Extract the (X, Y) coordinate from the center of the cell holding the provided text.  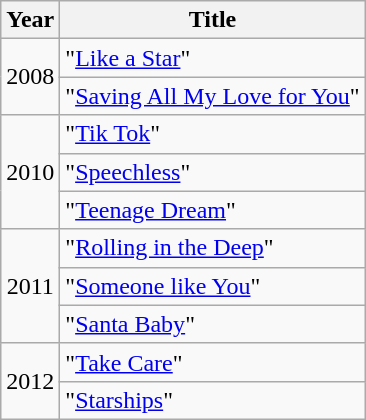
Title (212, 20)
"Starships" (212, 400)
"Like a Star" (212, 58)
"Saving All My Love for You" (212, 96)
"Someone like You" (212, 286)
"Rolling in the Deep" (212, 248)
"Teenage Dream" (212, 210)
"Take Care" (212, 362)
2008 (30, 77)
Year (30, 20)
"Tik Tok" (212, 134)
"Speechless" (212, 172)
"Santa Baby" (212, 324)
2011 (30, 286)
2010 (30, 172)
2012 (30, 381)
